Find where the given text appears and provide that cell's center as (x, y) coordinate. 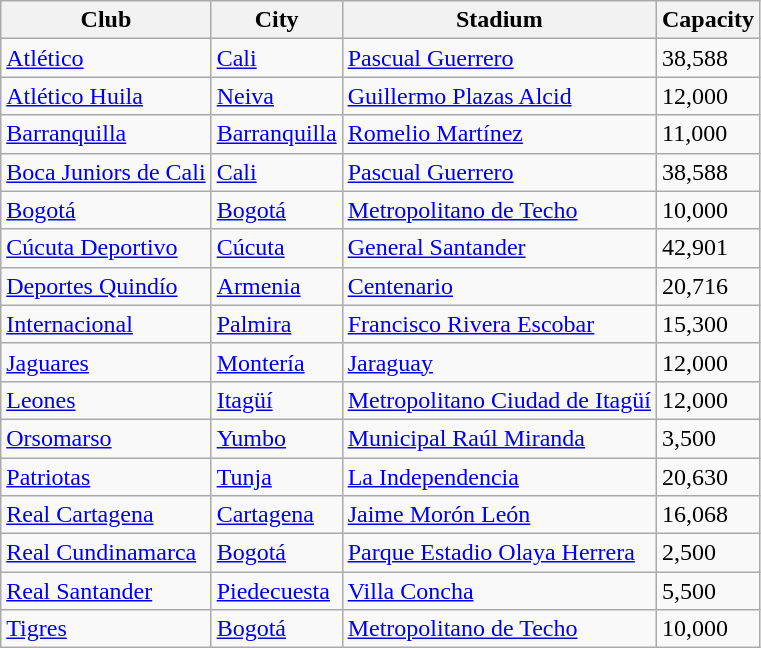
Francisco Rivera Escobar (499, 324)
20,630 (708, 477)
Boca Juniors de Cali (106, 172)
Internacional (106, 324)
Centenario (499, 286)
Real Cundinamarca (106, 553)
42,901 (708, 248)
Cúcuta (276, 248)
Armenia (276, 286)
Stadium (499, 20)
Tunja (276, 477)
Yumbo (276, 438)
Patriotas (106, 477)
16,068 (708, 515)
Atlético Huila (106, 96)
Jaraguay (499, 362)
Atlético (106, 58)
Orsomarso (106, 438)
General Santander (499, 248)
Montería (276, 362)
Jaguares (106, 362)
Cartagena (276, 515)
15,300 (708, 324)
Parque Estadio Olaya Herrera (499, 553)
3,500 (708, 438)
11,000 (708, 134)
Capacity (708, 20)
Metropolitano Ciudad de Itagüí (499, 400)
Deportes Quindío (106, 286)
Cúcuta Deportivo (106, 248)
20,716 (708, 286)
City (276, 20)
Romelio Martínez (499, 134)
Itagüí (276, 400)
Real Santander (106, 591)
Guillermo Plazas Alcid (499, 96)
Club (106, 20)
Municipal Raúl Miranda (499, 438)
Leones (106, 400)
Neiva (276, 96)
5,500 (708, 591)
Villa Concha (499, 591)
La Independencia (499, 477)
Jaime Morón León (499, 515)
2,500 (708, 553)
Tigres (106, 629)
Palmira (276, 324)
Piedecuesta (276, 591)
Real Cartagena (106, 515)
